Output the (X, Y) coordinate of the center of the cell containing the given text.  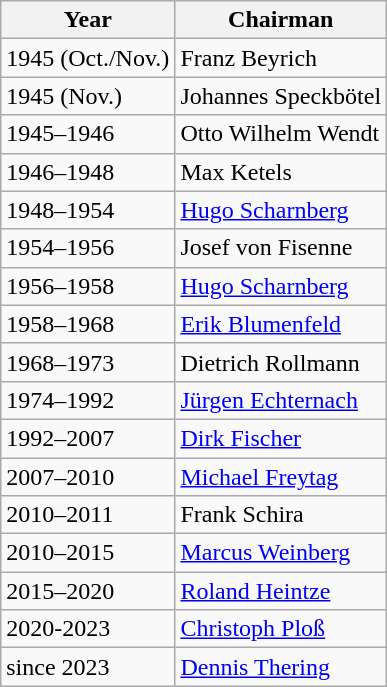
Josef von Fisenne (281, 248)
Dennis Thering (281, 667)
Frank Schira (281, 515)
1954–1956 (88, 248)
Franz Beyrich (281, 58)
2010–2015 (88, 553)
Erik Blumenfeld (281, 324)
Christoph Ploß (281, 629)
1948–1954 (88, 210)
2007–2010 (88, 477)
1956–1958 (88, 286)
1974–1992 (88, 400)
Marcus Weinberg (281, 553)
1945 (Nov.) (88, 96)
Year (88, 20)
Max Ketels (281, 172)
1945–1946 (88, 134)
2015–2020 (88, 591)
1945 (Oct./Nov.) (88, 58)
1968–1973 (88, 362)
Michael Freytag (281, 477)
2020-2023 (88, 629)
1958–1968 (88, 324)
Johannes Speckbötel (281, 96)
since 2023 (88, 667)
Dirk Fischer (281, 438)
Chairman (281, 20)
Dietrich Rollmann (281, 362)
Jürgen Echternach (281, 400)
Roland Heintze (281, 591)
1992–2007 (88, 438)
1946–1948 (88, 172)
2010–2011 (88, 515)
Otto Wilhelm Wendt (281, 134)
